Provide the [x, y] coordinate of the cell's center where the given text is located.  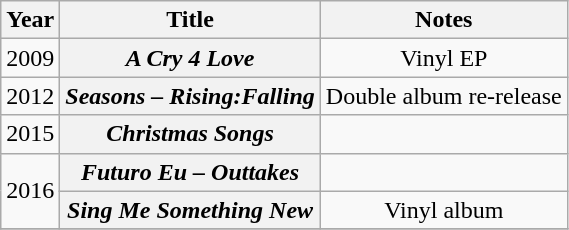
2009 [30, 58]
Christmas Songs [190, 134]
Seasons – Rising:Falling [190, 96]
Year [30, 20]
2012 [30, 96]
Sing Me Something New [190, 210]
2016 [30, 191]
A Cry 4 Love [190, 58]
Notes [444, 20]
Title [190, 20]
Vinyl album [444, 210]
Double album re-release [444, 96]
Futuro Eu – Outtakes [190, 172]
2015 [30, 134]
Vinyl EP [444, 58]
